Extract the [X, Y] coordinate from the center of the cell holding the provided text.  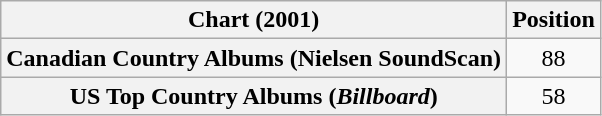
Chart (2001) [254, 20]
Position [554, 20]
US Top Country Albums (Billboard) [254, 96]
Canadian Country Albums (Nielsen SoundScan) [254, 58]
88 [554, 58]
58 [554, 96]
